Search for the cell housing the specified text and yield its (x, y) center coordinate. 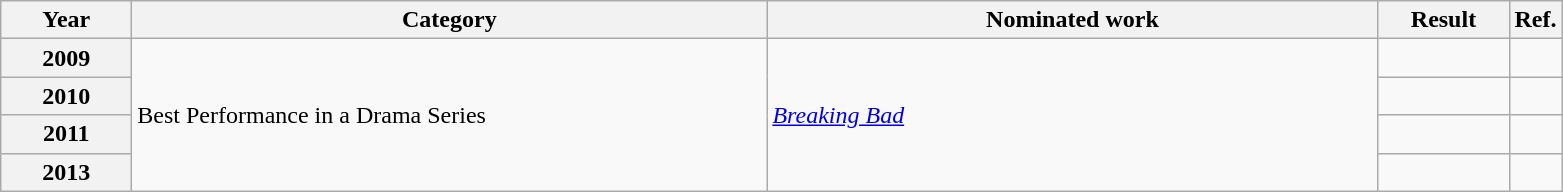
Nominated work (1072, 20)
Breaking Bad (1072, 115)
Best Performance in a Drama Series (450, 115)
2013 (66, 172)
2009 (66, 58)
2011 (66, 134)
2010 (66, 96)
Year (66, 20)
Category (450, 20)
Ref. (1536, 20)
Result (1444, 20)
